Return [X, Y] of the center of cell containing provided text 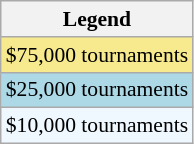
$10,000 tournaments [97, 126]
$75,000 tournaments [97, 55]
$25,000 tournaments [97, 90]
Legend [97, 19]
